Scan for the cell matching the given text and deliver its (x, y) coordinate at center. 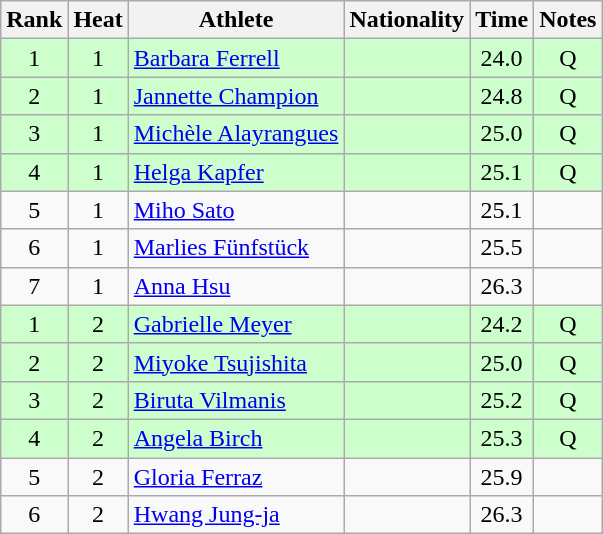
Hwang Jung-ja (236, 515)
Barbara Ferrell (236, 58)
Helga Kapfer (236, 172)
Miyoke Tsujishita (236, 362)
Jannette Champion (236, 96)
25.5 (502, 248)
Notes (568, 20)
Anna Hsu (236, 286)
Biruta Vilmanis (236, 400)
Gloria Ferraz (236, 477)
7 (34, 286)
25.2 (502, 400)
Rank (34, 20)
25.9 (502, 477)
Time (502, 20)
24.0 (502, 58)
Nationality (407, 20)
Angela Birch (236, 438)
Athlete (236, 20)
25.3 (502, 438)
Gabrielle Meyer (236, 324)
24.8 (502, 96)
Marlies Fünfstück (236, 248)
Michèle Alayrangues (236, 134)
24.2 (502, 324)
Miho Sato (236, 210)
Heat (98, 20)
